Output the [X, Y] coordinate of the center of the cell containing the given text.  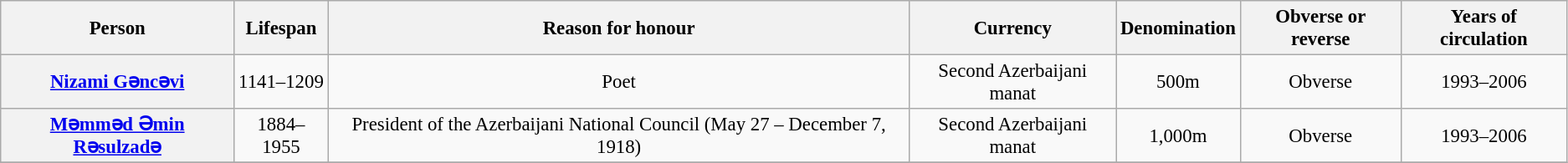
Years of circulation [1483, 28]
Person [117, 28]
1141–1209 [281, 82]
Reason for honour [619, 28]
Obverse or reverse [1320, 28]
500m [1178, 82]
Denomination [1178, 28]
Lifespan [281, 28]
Poet [619, 82]
President of the Azerbaijani National Council (May 27 – December 7, 1918) [619, 135]
Məmməd Əmin Rəsulzadə [117, 135]
Nizami Gəncəvi [117, 82]
1884–1955 [281, 135]
1,000m [1178, 135]
Currency [1012, 28]
